For the text-containing cell, return its midpoint in [x, y] coordinate format. 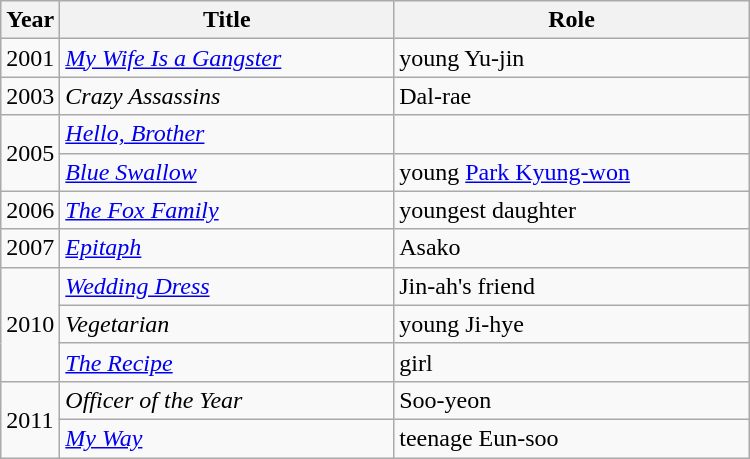
2007 [30, 248]
The Fox Family [227, 210]
Wedding Dress [227, 286]
Jin-ah's friend [572, 286]
Hello, Brother [227, 134]
Dal-rae [572, 96]
2010 [30, 324]
Title [227, 20]
2005 [30, 153]
youngest daughter [572, 210]
Epitaph [227, 248]
Year [30, 20]
Asako [572, 248]
My Way [227, 438]
2001 [30, 58]
Blue Swallow [227, 172]
2011 [30, 419]
The Recipe [227, 362]
girl [572, 362]
Role [572, 20]
young Ji-hye [572, 324]
Officer of the Year [227, 400]
Crazy Assassins [227, 96]
My Wife Is a Gangster [227, 58]
young Park Kyung-won [572, 172]
young Yu-jin [572, 58]
Vegetarian [227, 324]
teenage Eun-soo [572, 438]
2003 [30, 96]
2006 [30, 210]
Soo-yeon [572, 400]
